For the text-containing cell, return its midpoint in [X, Y] coordinate format. 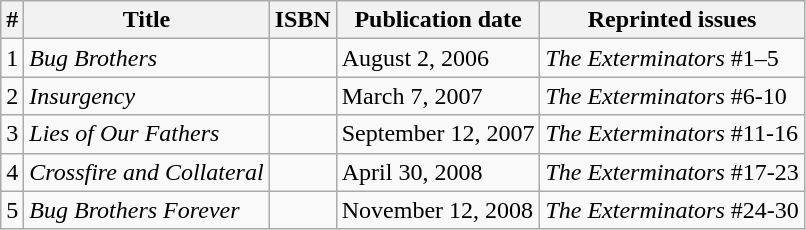
3 [12, 134]
Publication date [438, 20]
Insurgency [146, 96]
March 7, 2007 [438, 96]
Title [146, 20]
The Exterminators #1–5 [672, 58]
The Exterminators #24-30 [672, 210]
1 [12, 58]
# [12, 20]
August 2, 2006 [438, 58]
September 12, 2007 [438, 134]
The Exterminators #11-16 [672, 134]
The Exterminators #17-23 [672, 172]
ISBN [302, 20]
Reprinted issues [672, 20]
The Exterminators #6-10 [672, 96]
November 12, 2008 [438, 210]
2 [12, 96]
Bug Brothers Forever [146, 210]
5 [12, 210]
Bug Brothers [146, 58]
Lies of Our Fathers [146, 134]
4 [12, 172]
Crossfire and Collateral [146, 172]
April 30, 2008 [438, 172]
